Capture the cell that displays the provided text and extract its [x, y] central coordinate. 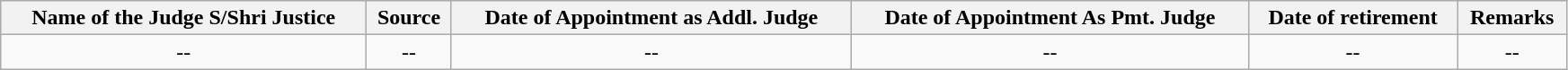
Remarks [1512, 18]
Date of retirement [1352, 18]
Name of the Judge S/Shri Justice [183, 18]
Source [410, 18]
Date of Appointment As Pmt. Judge [1050, 18]
Date of Appointment as Addl. Judge [651, 18]
